Provide the [X, Y] coordinate of the cell's center where the given text is located.  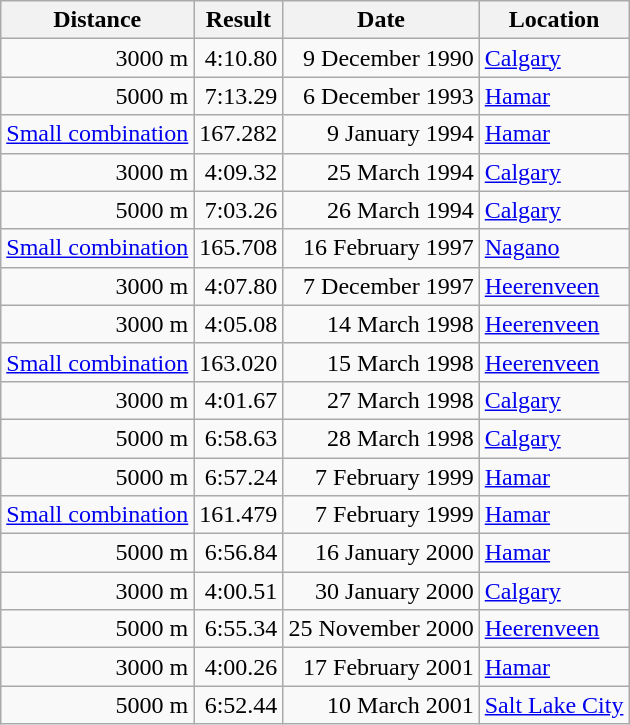
165.708 [238, 248]
7:13.29 [238, 96]
15 March 1998 [381, 362]
6:57.24 [238, 477]
25 March 1994 [381, 172]
163.020 [238, 362]
9 December 1990 [381, 58]
4:00.51 [238, 591]
4:07.80 [238, 286]
14 March 1998 [381, 324]
10 March 2001 [381, 705]
Distance [98, 20]
Result [238, 20]
6:56.84 [238, 553]
Nagano [554, 248]
4:01.67 [238, 400]
6 December 1993 [381, 96]
161.479 [238, 515]
30 January 2000 [381, 591]
27 March 1998 [381, 400]
4:00.26 [238, 667]
9 January 1994 [381, 134]
4:09.32 [238, 172]
26 March 1994 [381, 210]
17 February 2001 [381, 667]
6:55.34 [238, 629]
6:52.44 [238, 705]
25 November 2000 [381, 629]
16 January 2000 [381, 553]
167.282 [238, 134]
7:03.26 [238, 210]
16 February 1997 [381, 248]
Date [381, 20]
6:58.63 [238, 438]
7 December 1997 [381, 286]
Location [554, 20]
28 March 1998 [381, 438]
4:05.08 [238, 324]
4:10.80 [238, 58]
Salt Lake City [554, 705]
